Output the [X, Y] coordinate of the center of the cell containing the given text.  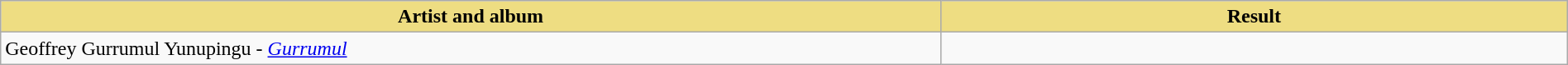
Result [1254, 17]
Artist and album [471, 17]
Geoffrey Gurrumul Yunupingu - Gurrumul [471, 48]
